Return the (x, y) coordinate for the center point of the cell that contains the specified text.  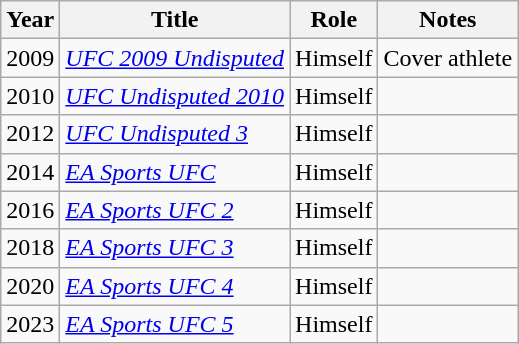
2016 (30, 210)
2020 (30, 286)
2009 (30, 58)
2018 (30, 248)
EA Sports UFC 5 (175, 324)
EA Sports UFC 3 (175, 248)
Notes (448, 20)
Title (175, 20)
Year (30, 20)
Role (334, 20)
2010 (30, 96)
EA Sports UFC 2 (175, 210)
2012 (30, 134)
UFC 2009 Undisputed (175, 58)
UFC Undisputed 3 (175, 134)
2014 (30, 172)
UFC Undisputed 2010 (175, 96)
2023 (30, 324)
EA Sports UFC (175, 172)
EA Sports UFC 4 (175, 286)
Cover athlete (448, 58)
